From the cell containing the given text, extract its center point as [x, y] coordinate. 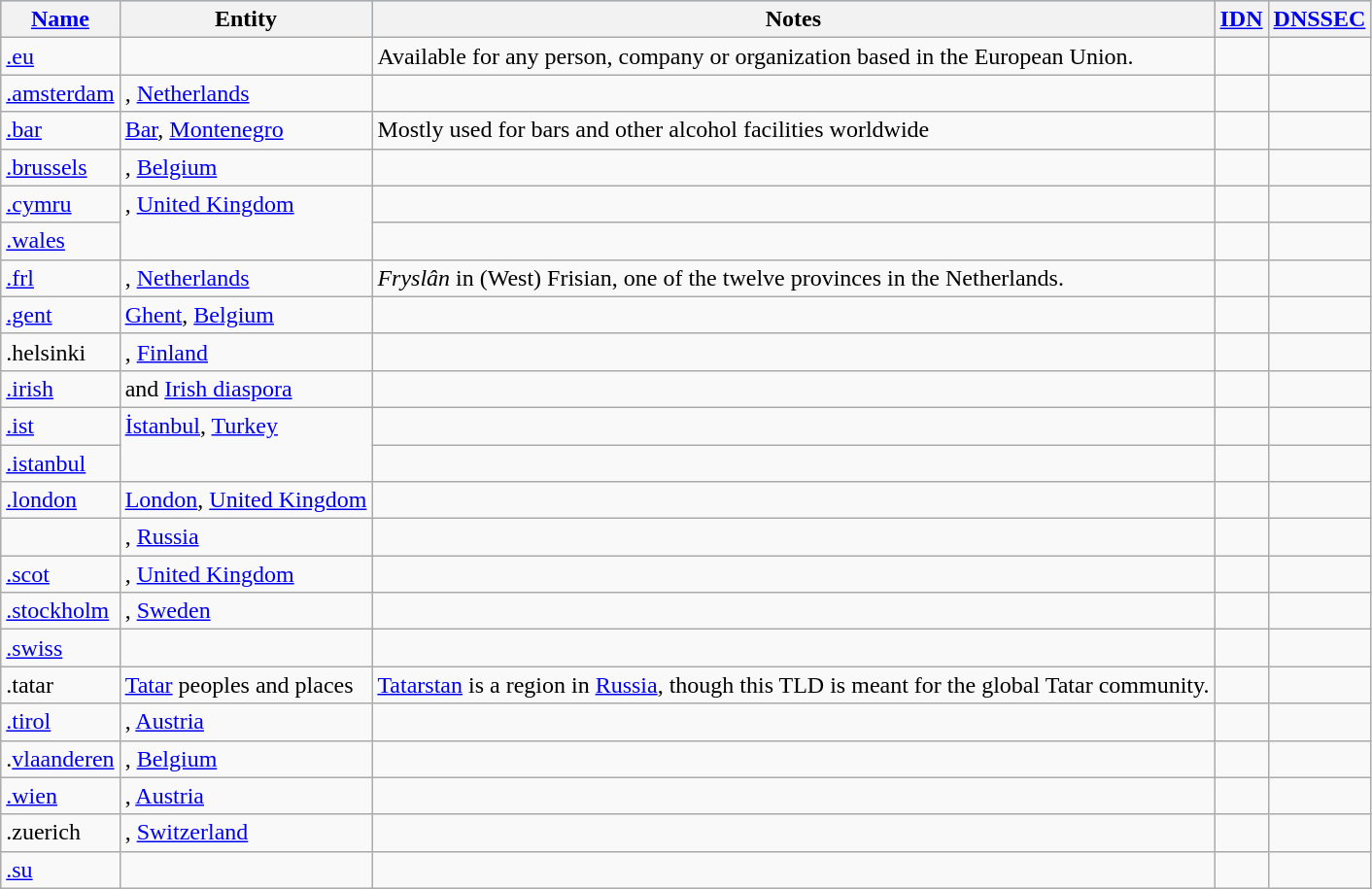
.eu [60, 56]
and Irish diaspora [246, 389]
.istanbul [60, 463]
Notes [793, 19]
, Finland [246, 352]
Entity [246, 19]
.london [60, 500]
Tatarstan is a region in Russia, though this TLD is meant for the global Tatar community. [793, 685]
Tatar peoples and places [246, 685]
IDN [1242, 19]
.frl [60, 278]
.swiss [60, 648]
Mostly used for bars and other alcohol facilities worldwide [793, 130]
.su [60, 870]
.scot [60, 574]
, Russia [246, 537]
.stockholm [60, 611]
.tirol [60, 722]
İstanbul, Turkey [246, 444]
.gent [60, 315]
.amsterdam [60, 93]
.zuerich [60, 833]
.tatar [60, 685]
, Sweden [246, 611]
Fryslân in (West) Frisian, one of the twelve provinces in the Netherlands. [793, 278]
.vlaanderen [60, 759]
DNSSEC [1320, 19]
Available for any person, company or organization based in the European Union. [793, 56]
.bar [60, 130]
, Switzerland [246, 833]
.ist [60, 426]
.brussels [60, 167]
.wien [60, 796]
Bar, Montenegro [246, 130]
.irish [60, 389]
London, United Kingdom [246, 500]
.helsinki [60, 352]
Ghent, Belgium [246, 315]
.wales [60, 241]
Name [60, 19]
.cymru [60, 204]
